Locate the cell with the specified text and output its (X, Y) center coordinate. 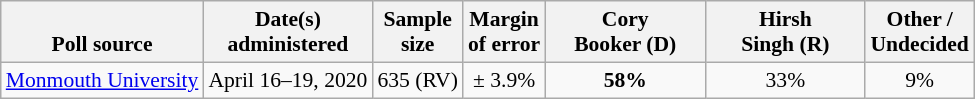
± 3.9% (504, 80)
HirshSingh (R) (785, 32)
Samplesize (418, 32)
CoryBooker (D) (625, 32)
58% (625, 80)
Other /Undecided (919, 32)
33% (785, 80)
Date(s)administered (288, 32)
April 16–19, 2020 (288, 80)
Poll source (102, 32)
9% (919, 80)
Marginof error (504, 32)
635 (RV) (418, 80)
Monmouth University (102, 80)
